Detect which cell encompasses the target text, then output its (x, y) center coordinate. 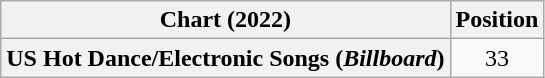
Chart (2022) (226, 20)
33 (497, 58)
Position (497, 20)
US Hot Dance/Electronic Songs (Billboard) (226, 58)
